For the text-containing cell, return its midpoint in (X, Y) coordinate format. 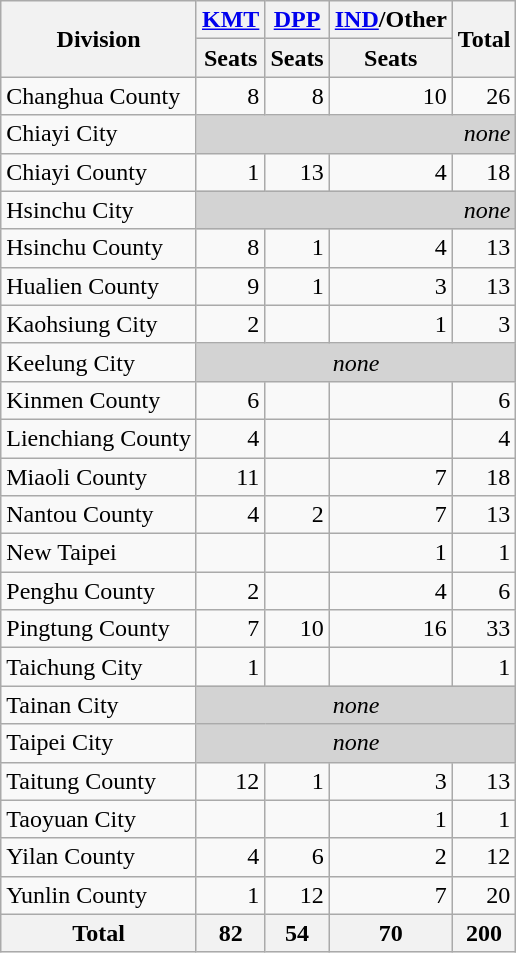
82 (230, 933)
Hsinchu County (99, 248)
Keelung City (99, 362)
IND/Other (390, 20)
Chiayi County (99, 172)
Hualien County (99, 286)
Lienchiang County (99, 438)
DPP (297, 20)
26 (484, 96)
16 (390, 629)
Miaoli County (99, 477)
Taitung County (99, 781)
11 (230, 477)
Taoyuan City (99, 819)
Penghu County (99, 591)
Yilan County (99, 857)
Kaohsiung City (99, 324)
Pingtung County (99, 629)
70 (390, 933)
Yunlin County (99, 895)
Kinmen County (99, 400)
Hsinchu City (99, 210)
Taipei City (99, 743)
Changhua County (99, 96)
Chiayi City (99, 134)
200 (484, 933)
KMT (230, 20)
9 (230, 286)
Tainan City (99, 705)
Nantou County (99, 515)
New Taipei (99, 553)
Division (99, 39)
54 (297, 933)
20 (484, 895)
Taichung City (99, 667)
33 (484, 629)
